Extract the [X, Y] coordinate from the center of the cell holding the provided text.  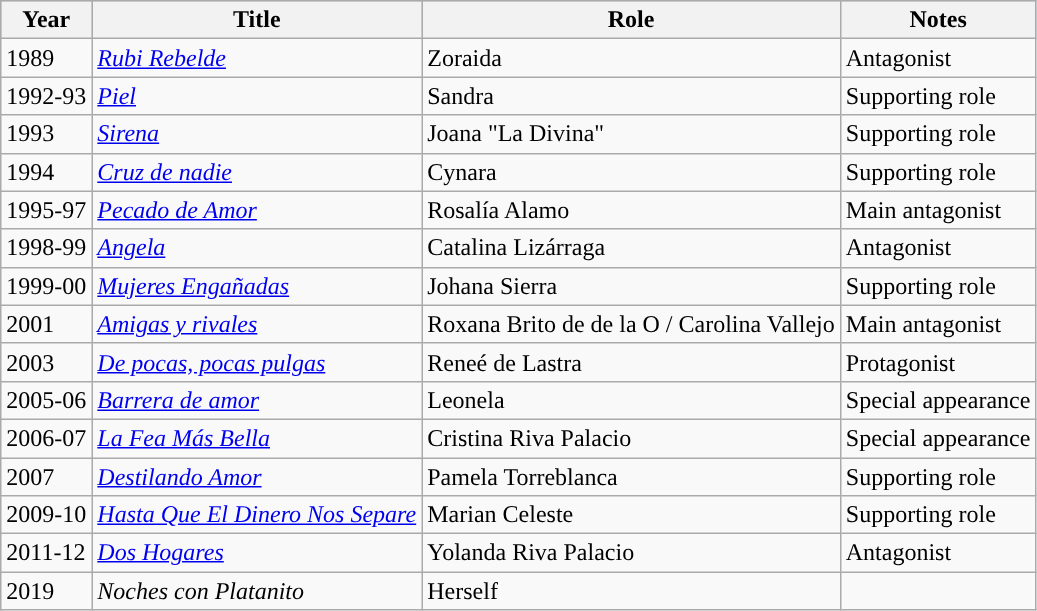
Role [632, 20]
Roxana Brito de de la O / Carolina Vallejo [632, 324]
Leonela [632, 400]
Noches con Platanito [257, 591]
De pocas, pocas pulgas [257, 362]
La Fea Más Bella [257, 438]
Protagonist [938, 362]
Barrera de amor [257, 400]
Catalina Lizárraga [632, 248]
Amigas y rivales [257, 324]
Cruz de nadie [257, 172]
Notes [938, 20]
Piel [257, 96]
Sandra [632, 96]
2007 [46, 477]
Cristina Riva Palacio [632, 438]
Hasta Que El Dinero Nos Separe [257, 515]
2001 [46, 324]
1994 [46, 172]
1999-00 [46, 286]
Pecado de Amor [257, 210]
2009-10 [46, 515]
1995-97 [46, 210]
Joana "La Divina" [632, 134]
1993 [46, 134]
Year [46, 20]
Yolanda Riva Palacio [632, 553]
2005-06 [46, 400]
1989 [46, 58]
Reneé de Lastra [632, 362]
Johana Sierra [632, 286]
1998-99 [46, 248]
2003 [46, 362]
1992-93 [46, 96]
Sirena [257, 134]
Rosalía Alamo [632, 210]
2011-12 [46, 553]
Rubi Rebelde [257, 58]
Destilando Amor [257, 477]
Pamela Torreblanca [632, 477]
Angela [257, 248]
Herself [632, 591]
Dos Hogares [257, 553]
Marian Celeste [632, 515]
Title [257, 20]
Mujeres Engañadas [257, 286]
2019 [46, 591]
2006-07 [46, 438]
Cynara [632, 172]
Zoraida [632, 58]
